Determine the [X, Y] coordinate at the center of the cell enclosing the given text.  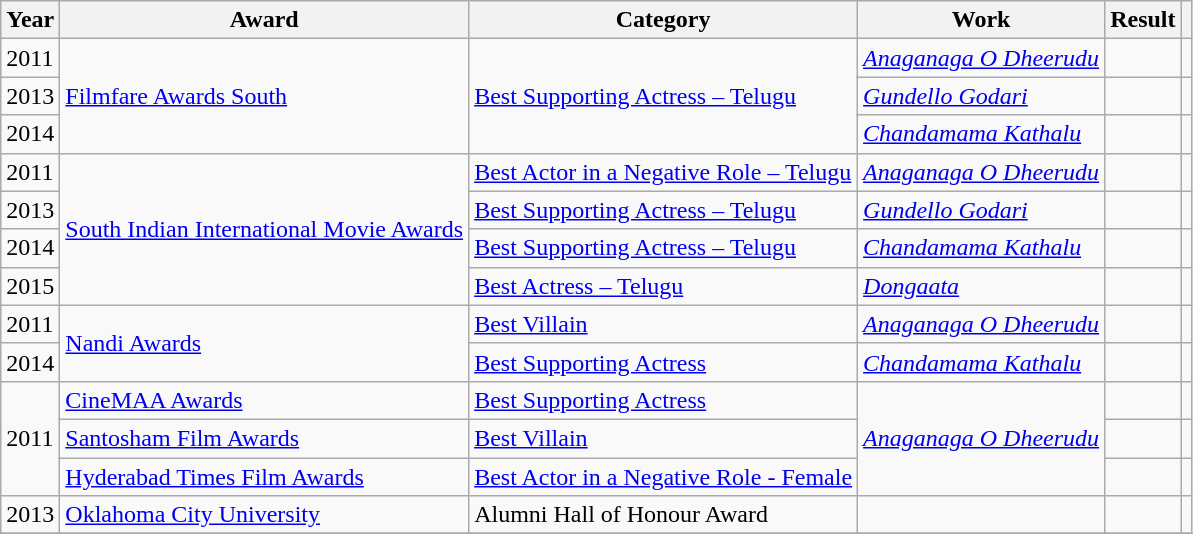
CineMAA Awards [264, 400]
Award [264, 20]
2015 [30, 286]
Year [30, 20]
Best Actor in a Negative Role – Telugu [664, 172]
Alumni Hall of Honour Award [664, 515]
Hyderabad Times Film Awards [264, 477]
Oklahoma City University [264, 515]
Best Actress – Telugu [664, 286]
South Indian International Movie Awards [264, 229]
Santosham Film Awards [264, 438]
Best Actor in a Negative Role - Female [664, 477]
Nandi Awards [264, 343]
Filmfare Awards South [264, 96]
Dongaata [982, 286]
Category [664, 20]
Result [1143, 20]
Work [982, 20]
